Search for the cell housing the specified text and yield its (x, y) center coordinate. 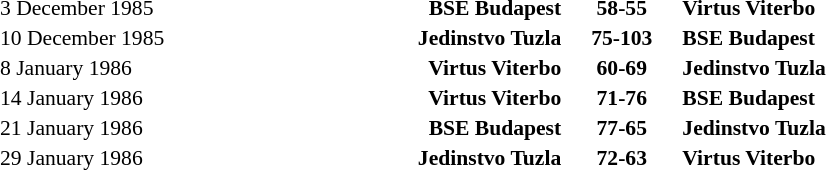
Jedinstvo Tuzla (432, 38)
71-76 (622, 98)
77-65 (622, 128)
BSE Budapest (432, 128)
60-69 (622, 68)
75-103 (622, 38)
